Extract the (x, y) coordinate from the center of the cell holding the provided text.  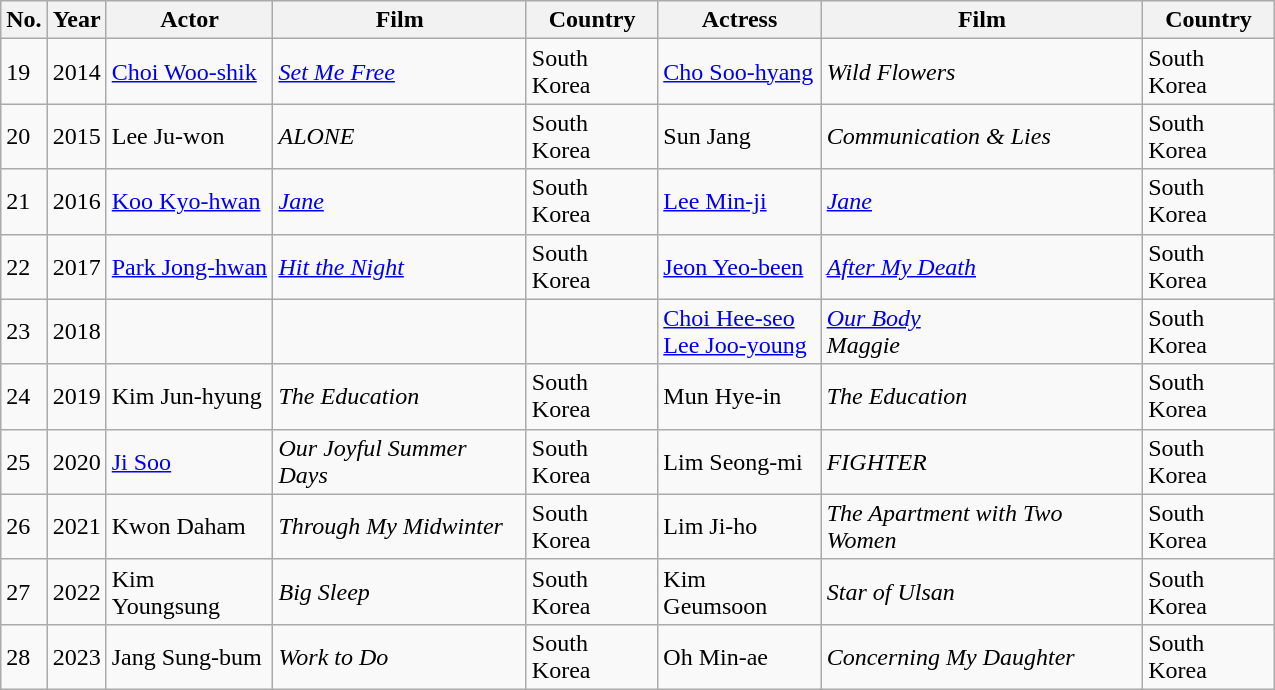
Year (76, 20)
Star of Ulsan (982, 592)
20 (24, 136)
The Apartment with Two Women (982, 526)
2019 (76, 396)
Kim Geumsoon (740, 592)
2020 (76, 462)
After My Death (982, 266)
27 (24, 592)
Wild Flowers (982, 72)
Jeon Yeo-been (740, 266)
2014 (76, 72)
21 (24, 202)
Actor (190, 20)
Communication & Lies (982, 136)
Lee Min-ji (740, 202)
No. (24, 20)
23 (24, 332)
Kim Youngsung (190, 592)
Concerning My Daughter (982, 656)
Kim Jun-hyung (190, 396)
Sun Jang (740, 136)
ALONE (400, 136)
19 (24, 72)
2017 (76, 266)
Choi Hee-seo Lee Joo-young (740, 332)
Kwon Daham (190, 526)
Park Jong-hwan (190, 266)
Lim Seong-mi (740, 462)
Work to Do (400, 656)
2015 (76, 136)
Koo Kyo-hwan (190, 202)
25 (24, 462)
Lee Ju-won (190, 136)
2018 (76, 332)
2023 (76, 656)
Set Me Free (400, 72)
Hit the Night (400, 266)
FIGHTER (982, 462)
Actress (740, 20)
2016 (76, 202)
Big Sleep (400, 592)
2022 (76, 592)
Lim Ji-ho (740, 526)
Cho Soo-hyang (740, 72)
Ji Soo (190, 462)
Our Body Maggie (982, 332)
28 (24, 656)
2021 (76, 526)
Jang Sung-bum (190, 656)
Choi Woo-shik (190, 72)
24 (24, 396)
26 (24, 526)
Oh Min-ae (740, 656)
Mun Hye-in (740, 396)
Our Joyful Summer Days (400, 462)
22 (24, 266)
Through My Midwinter (400, 526)
